Determine the [x, y] coordinate at the center of the cell enclosing the given text.  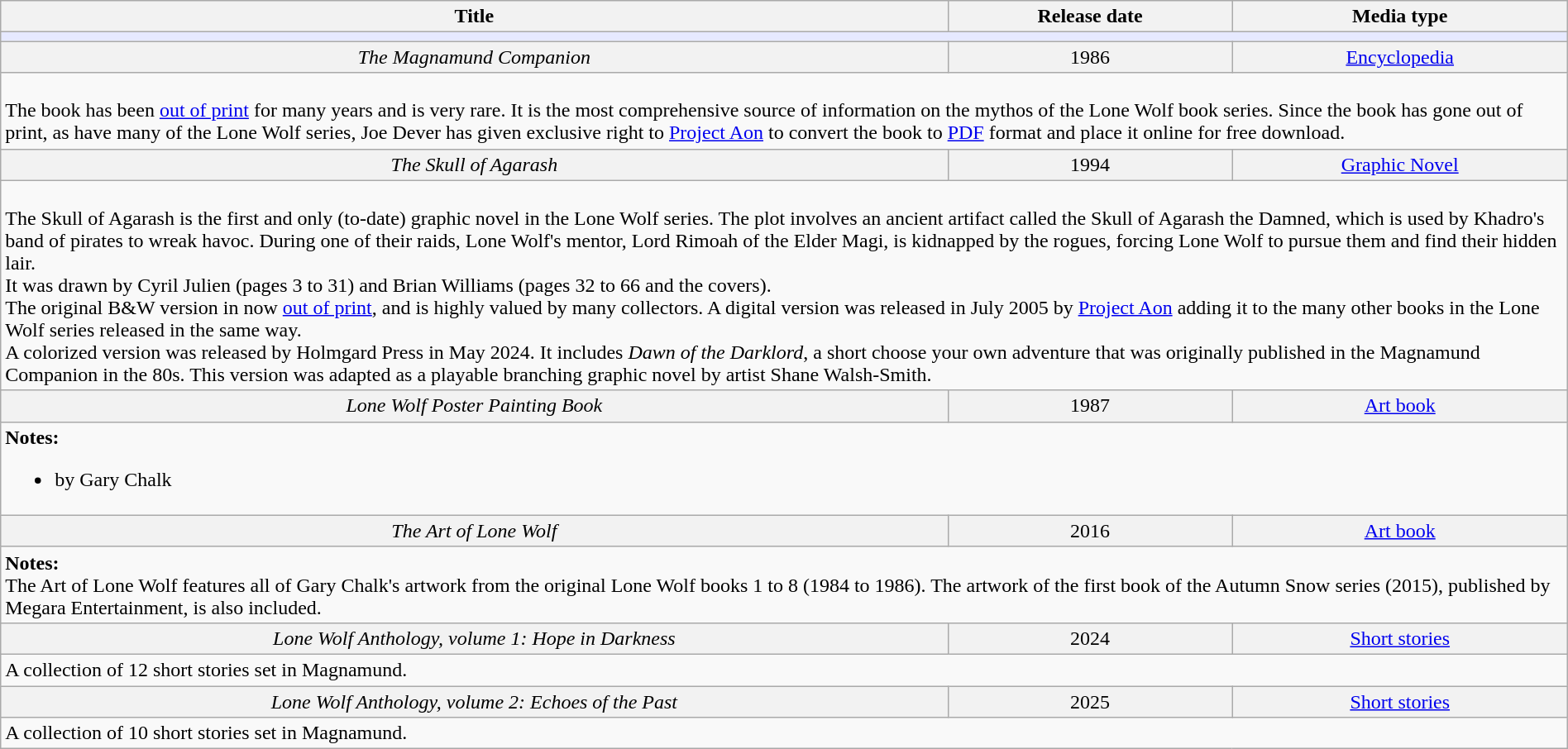
Title [475, 17]
Media type [1399, 17]
The Magnamund Companion [475, 57]
2025 [1090, 702]
Notes:by Gary Chalk [784, 468]
2024 [1090, 638]
A collection of 12 short stories set in Magnamund. [784, 670]
A collection of 10 short stories set in Magnamund. [784, 733]
Lone Wolf Anthology, volume 1: Hope in Darkness [475, 638]
Lone Wolf Poster Painting Book [475, 406]
The Skull of Agarash [475, 165]
1994 [1090, 165]
Graphic Novel [1399, 165]
Lone Wolf Anthology, volume 2: Echoes of the Past [475, 702]
The Art of Lone Wolf [475, 531]
1987 [1090, 406]
1986 [1090, 57]
Release date [1090, 17]
Encyclopedia [1399, 57]
2016 [1090, 531]
